Return (x, y) of the center of cell containing provided text 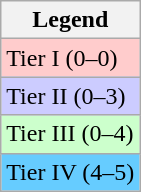
Tier I (0–0) (70, 58)
Tier IV (4–5) (70, 172)
Tier II (0–3) (70, 96)
Legend (70, 20)
Tier III (0–4) (70, 134)
